Extract the (X, Y) coordinate from the center of the cell holding the provided text.  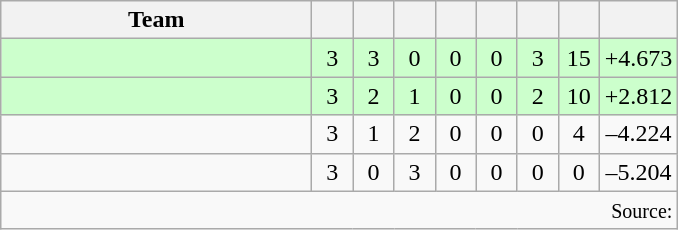
+2.812 (638, 96)
Source: (340, 210)
15 (578, 58)
Team (156, 20)
–5.204 (638, 172)
10 (578, 96)
+4.673 (638, 58)
–4.224 (638, 134)
4 (578, 134)
